Pinpoint the cell where the given text exists, returning its [x, y] midpoint coordinate. 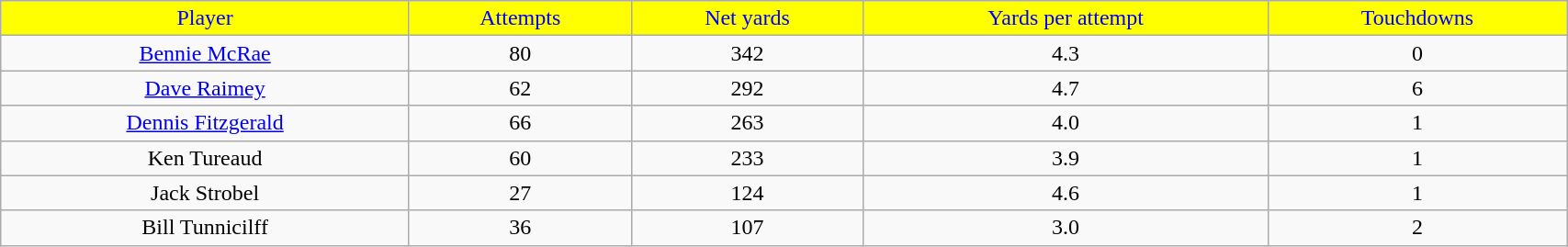
Player [206, 18]
66 [520, 123]
6 [1416, 88]
124 [748, 193]
233 [748, 158]
Bill Tunnicilff [206, 228]
80 [520, 53]
292 [748, 88]
2 [1416, 228]
Dennis Fitzgerald [206, 123]
0 [1416, 53]
4.0 [1066, 123]
27 [520, 193]
Ken Tureaud [206, 158]
342 [748, 53]
60 [520, 158]
107 [748, 228]
Yards per attempt [1066, 18]
Bennie McRae [206, 53]
3.9 [1066, 158]
Attempts [520, 18]
Net yards [748, 18]
36 [520, 228]
62 [520, 88]
Jack Strobel [206, 193]
4.7 [1066, 88]
3.0 [1066, 228]
4.3 [1066, 53]
4.6 [1066, 193]
Dave Raimey [206, 88]
Touchdowns [1416, 18]
263 [748, 123]
